Output the (x, y) coordinate of the center of the cell containing the given text.  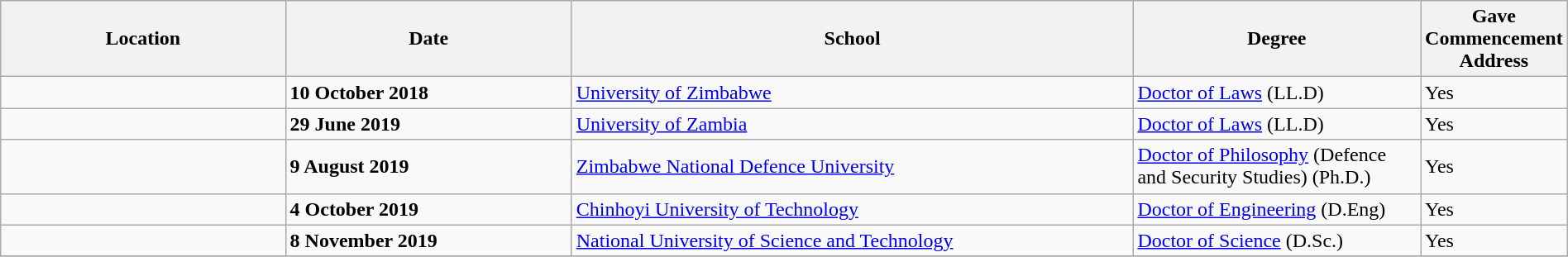
4 October 2019 (428, 209)
National University of Science and Technology (852, 240)
Doctor of Science (D.Sc.) (1277, 240)
Chinhoyi University of Technology (852, 209)
Zimbabwe National Defence University (852, 167)
Doctor of Philosophy (Defence and Security Studies) (Ph.D.) (1277, 167)
University of Zimbabwe (852, 93)
University of Zambia (852, 124)
Location (143, 39)
10 October 2018 (428, 93)
Date (428, 39)
Degree (1277, 39)
8 November 2019 (428, 240)
Doctor of Engineering (D.Eng) (1277, 209)
School (852, 39)
9 August 2019 (428, 167)
Gave Commencement Address (1494, 39)
29 June 2019 (428, 124)
